Identify which cell holds the provided text, then report its (X, Y) central coordinate. 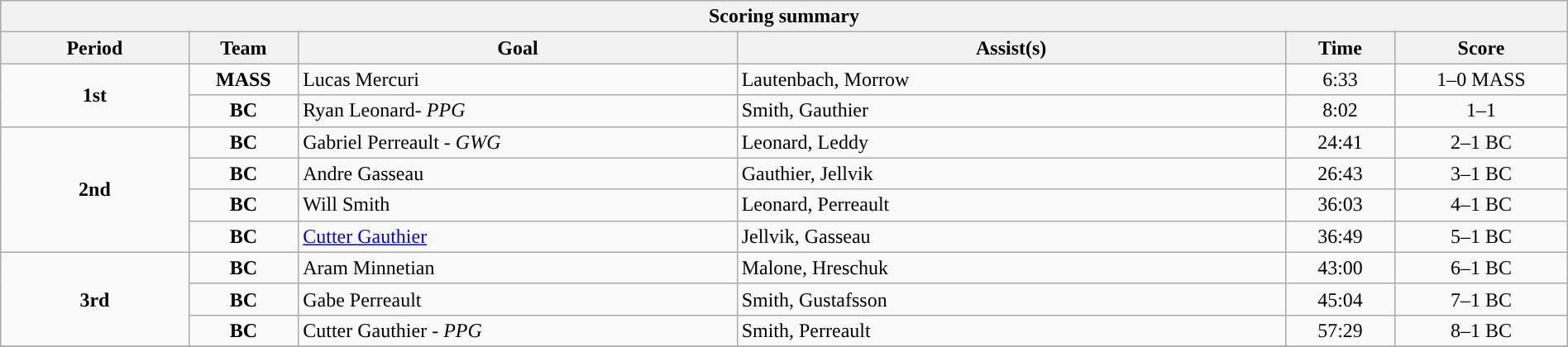
Scoring summary (784, 17)
Smith, Gustafsson (1011, 299)
4–1 BC (1481, 205)
Lucas Mercuri (518, 79)
Assist(s) (1011, 48)
6:33 (1340, 79)
5–1 BC (1481, 236)
Team (243, 48)
Gabe Perreault (518, 299)
Gabriel Perreault - GWG (518, 142)
Malone, Hreschuk (1011, 268)
Leonard, Perreault (1011, 205)
45:04 (1340, 299)
1–0 MASS (1481, 79)
MASS (243, 79)
Leonard, Leddy (1011, 142)
Cutter Gauthier - PPG (518, 330)
1st (94, 95)
Andre Gasseau (518, 173)
Goal (518, 48)
Jellvik, Gasseau (1011, 236)
2–1 BC (1481, 142)
Smith, Gauthier (1011, 111)
Will Smith (518, 205)
Gauthier, Jellvik (1011, 173)
Cutter Gauthier (518, 236)
3–1 BC (1481, 173)
8:02 (1340, 111)
6–1 BC (1481, 268)
Period (94, 48)
1–1 (1481, 111)
3rd (94, 299)
24:41 (1340, 142)
43:00 (1340, 268)
8–1 BC (1481, 330)
57:29 (1340, 330)
Score (1481, 48)
26:43 (1340, 173)
36:03 (1340, 205)
2nd (94, 189)
Time (1340, 48)
Ryan Leonard- PPG (518, 111)
Smith, Perreault (1011, 330)
7–1 BC (1481, 299)
Aram Minnetian (518, 268)
Lautenbach, Morrow (1011, 79)
36:49 (1340, 236)
